Identify which cell holds the provided text, then report its [x, y] central coordinate. 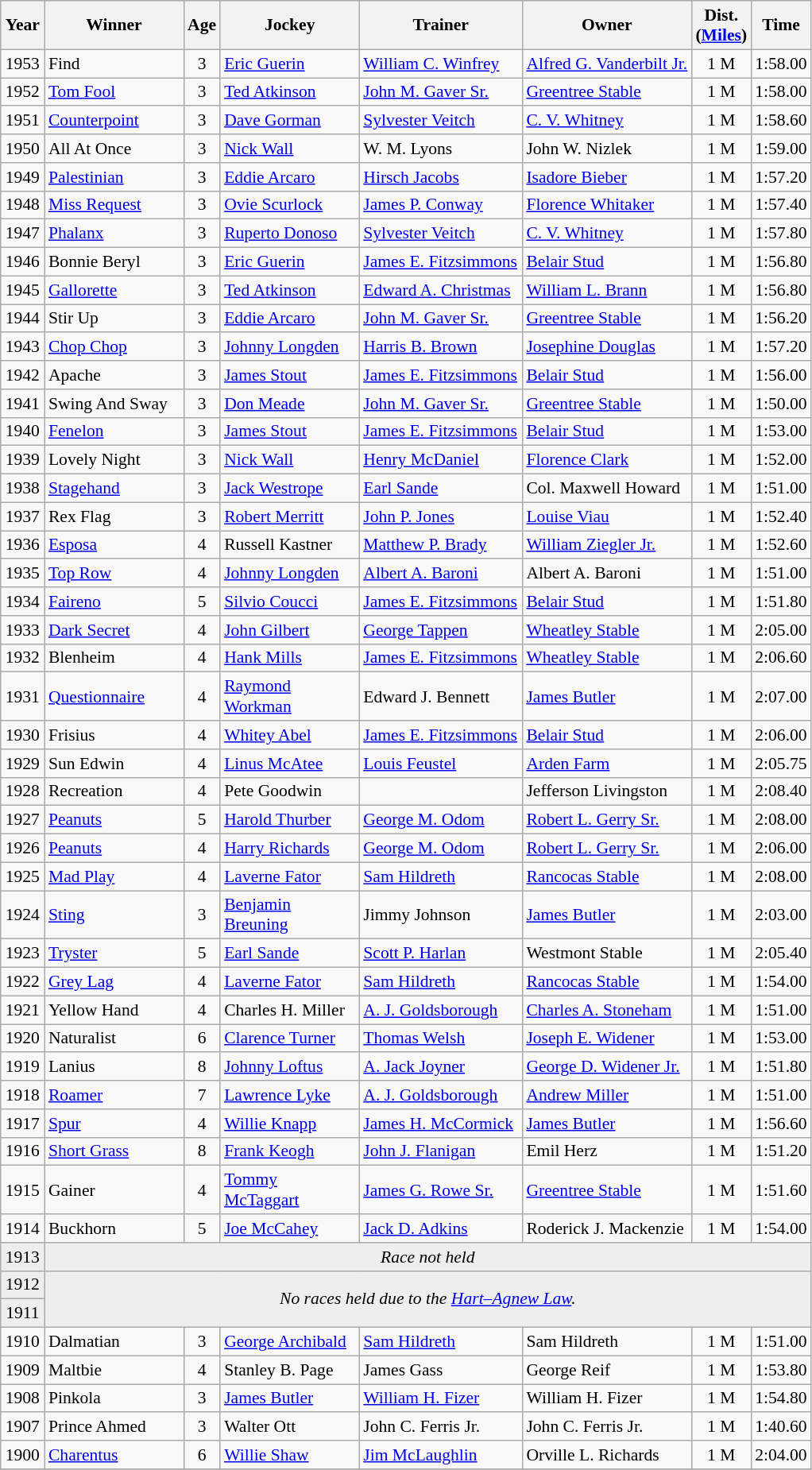
1938 [22, 489]
W. M. Lyons [440, 149]
Russell Kastner [289, 545]
William C. Winfrey [440, 64]
1937 [22, 516]
1:59.00 [780, 149]
John Gilbert [289, 630]
Thomas Welsh [440, 1039]
Tryster [114, 954]
1:51.20 [780, 1151]
1918 [22, 1095]
1943 [22, 347]
Florence Clark [607, 460]
Questionnaire [114, 696]
1925 [22, 876]
1907 [22, 1427]
Alfred G. Vanderbilt Jr. [607, 64]
1915 [22, 1190]
Henry McDaniel [440, 460]
2:03.00 [780, 915]
1916 [22, 1151]
Charles A. Stoneham [607, 1010]
William Ziegler Jr. [607, 545]
1928 [22, 791]
Jack D. Adkins [440, 1228]
1:40.60 [780, 1427]
Tommy McTaggart [289, 1190]
1913 [22, 1257]
1949 [22, 177]
George Archibald [289, 1342]
Dark Secret [114, 630]
Bonnie Beryl [114, 262]
Race not held [427, 1257]
1912 [22, 1285]
All At Once [114, 149]
Faireno [114, 602]
1:56.20 [780, 319]
Winner [114, 25]
1:52.60 [780, 545]
1:51.60 [780, 1190]
Find [114, 64]
John W. Nizlek [607, 149]
James Gass [440, 1370]
1946 [22, 262]
Col. Maxwell Howard [607, 489]
1947 [22, 234]
Dist. (Miles) [721, 25]
Tom Fool [114, 92]
1:58.60 [780, 121]
Stanley B. Page [289, 1370]
2:07.00 [780, 696]
Stagehand [114, 489]
1945 [22, 290]
Recreation [114, 791]
Louis Feustel [440, 764]
Dave Gorman [289, 121]
Lovely Night [114, 460]
Edward A. Christmas [440, 290]
Ruperto Donoso [289, 234]
1951 [22, 121]
1:57.80 [780, 234]
2:05.75 [780, 764]
Owner [607, 25]
Scott P. Harlan [440, 954]
Louise Viau [607, 516]
1917 [22, 1124]
Hank Mills [289, 658]
Phalanx [114, 234]
Joseph E. Widener [607, 1039]
1909 [22, 1370]
Sting [114, 915]
1920 [22, 1039]
Chop Chop [114, 347]
1932 [22, 658]
Florence Whitaker [607, 205]
Matthew P. Brady [440, 545]
Buckhorn [114, 1228]
Arden Farm [607, 764]
Josephine Douglas [607, 347]
1:52.40 [780, 516]
Walter Ott [289, 1427]
1921 [22, 1010]
Andrew Miller [607, 1095]
1:52.00 [780, 460]
1:56.60 [780, 1124]
Clarence Turner [289, 1039]
Pinkola [114, 1398]
Harris B. Brown [440, 347]
Edward J. Bennett [440, 696]
Jockey [289, 25]
Top Row [114, 574]
Apache [114, 375]
John P. Jones [440, 516]
Hirsch Jacobs [440, 177]
1926 [22, 849]
Prince Ahmed [114, 1427]
Frank Keogh [289, 1151]
Gainer [114, 1190]
1914 [22, 1228]
Willie Knapp [289, 1124]
Miss Request [114, 205]
George Reif [607, 1370]
1900 [22, 1455]
Gallorette [114, 290]
Silvio Coucci [289, 602]
1933 [22, 630]
1922 [22, 982]
1931 [22, 696]
William L. Brann [607, 290]
1919 [22, 1067]
Frisius [114, 735]
Palestinian [114, 177]
Swing And Sway [114, 404]
1942 [22, 375]
Grey Lag [114, 982]
1930 [22, 735]
George Tappen [440, 630]
1948 [22, 205]
1934 [22, 602]
1929 [22, 764]
A. Jack Joyner [440, 1067]
1:57.40 [780, 205]
1924 [22, 915]
Linus McAtee [289, 764]
1:50.00 [780, 404]
Mad Play [114, 876]
John J. Flanigan [440, 1151]
Jimmy Johnson [440, 915]
Spur [114, 1124]
Harold Thurber [289, 820]
Yellow Hand [114, 1010]
Joe McCahey [289, 1228]
1927 [22, 820]
1911 [22, 1313]
Naturalist [114, 1039]
James P. Conway [440, 205]
Jefferson Livingston [607, 791]
Charles H. Miller [289, 1010]
Fenelon [114, 431]
2:05.00 [780, 630]
2:05.40 [780, 954]
2:06.60 [780, 658]
1:54.80 [780, 1398]
Johnny Loftus [289, 1067]
2:08.40 [780, 791]
Raymond Workman [289, 696]
1935 [22, 574]
Sun Edwin [114, 764]
Robert Merritt [289, 516]
Rex Flag [114, 516]
James G. Rowe Sr. [440, 1190]
Year [22, 25]
Roderick J. Mackenzie [607, 1228]
1950 [22, 149]
1953 [22, 64]
Esposa [114, 545]
Time [780, 25]
Ovie Scurlock [289, 205]
1923 [22, 954]
1940 [22, 431]
Jack Westrope [289, 489]
Counterpoint [114, 121]
Orville L. Richards [607, 1455]
Isadore Bieber [607, 177]
Don Meade [289, 404]
No races held due to the Hart–Agnew Law. [427, 1298]
1936 [22, 545]
Pete Goodwin [289, 791]
1944 [22, 319]
7 [202, 1095]
Short Grass [114, 1151]
1:56.00 [780, 375]
Maltbie [114, 1370]
George D. Widener Jr. [607, 1067]
Blenheim [114, 658]
Emil Herz [607, 1151]
1:53.80 [780, 1370]
Charentus [114, 1455]
1908 [22, 1398]
Westmont Stable [607, 954]
Roamer [114, 1095]
James H. McCormick [440, 1124]
Jim McLaughlin [440, 1455]
1941 [22, 404]
Whitey Abel [289, 735]
Dalmatian [114, 1342]
Benjamin Breuning [289, 915]
2:04.00 [780, 1455]
Harry Richards [289, 849]
Lanius [114, 1067]
Lawrence Lyke [289, 1095]
Willie Shaw [289, 1455]
Trainer [440, 25]
1952 [22, 92]
Stir Up [114, 319]
1939 [22, 460]
1910 [22, 1342]
Age [202, 25]
